Return (X, Y) of the center of cell containing provided text 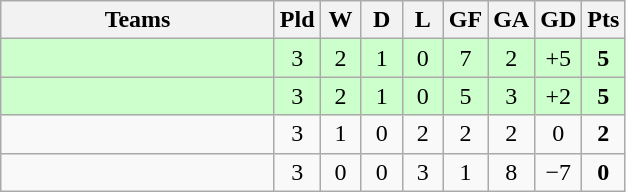
GF (465, 20)
7 (465, 58)
Teams (138, 20)
−7 (558, 172)
Pld (297, 20)
+2 (558, 96)
D (382, 20)
8 (512, 172)
W (340, 20)
+5 (558, 58)
GD (558, 20)
GA (512, 20)
L (422, 20)
Pts (604, 20)
